Extract the [x, y] coordinate from the center of the cell holding the provided text.  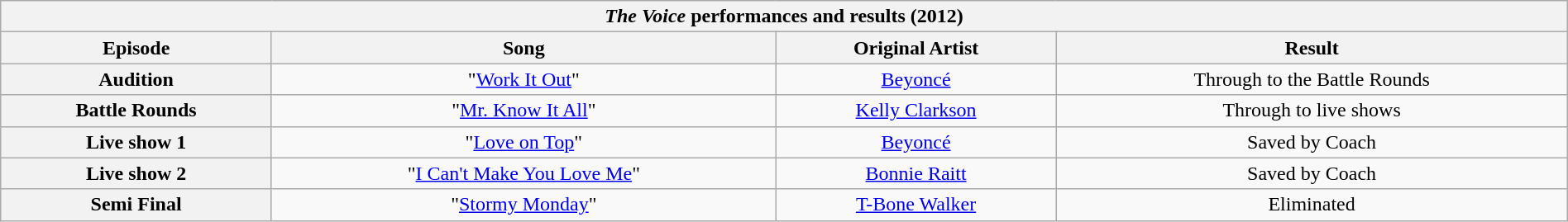
"I Can't Make You Love Me" [523, 173]
Episode [136, 48]
Audition [136, 79]
Bonnie Raitt [916, 173]
Semi Final [136, 205]
Eliminated [1312, 205]
"Stormy Monday" [523, 205]
Battle Rounds [136, 111]
Through to the Battle Rounds [1312, 79]
The Voice performances and results (2012) [784, 17]
Kelly Clarkson [916, 111]
"Work It Out" [523, 79]
"Mr. Know It All" [523, 111]
Live show 2 [136, 173]
"Love on Top" [523, 142]
Song [523, 48]
T-Bone Walker [916, 205]
Result [1312, 48]
Original Artist [916, 48]
Live show 1 [136, 142]
Through to live shows [1312, 111]
